Identify which cell holds the provided text, then report its (x, y) central coordinate. 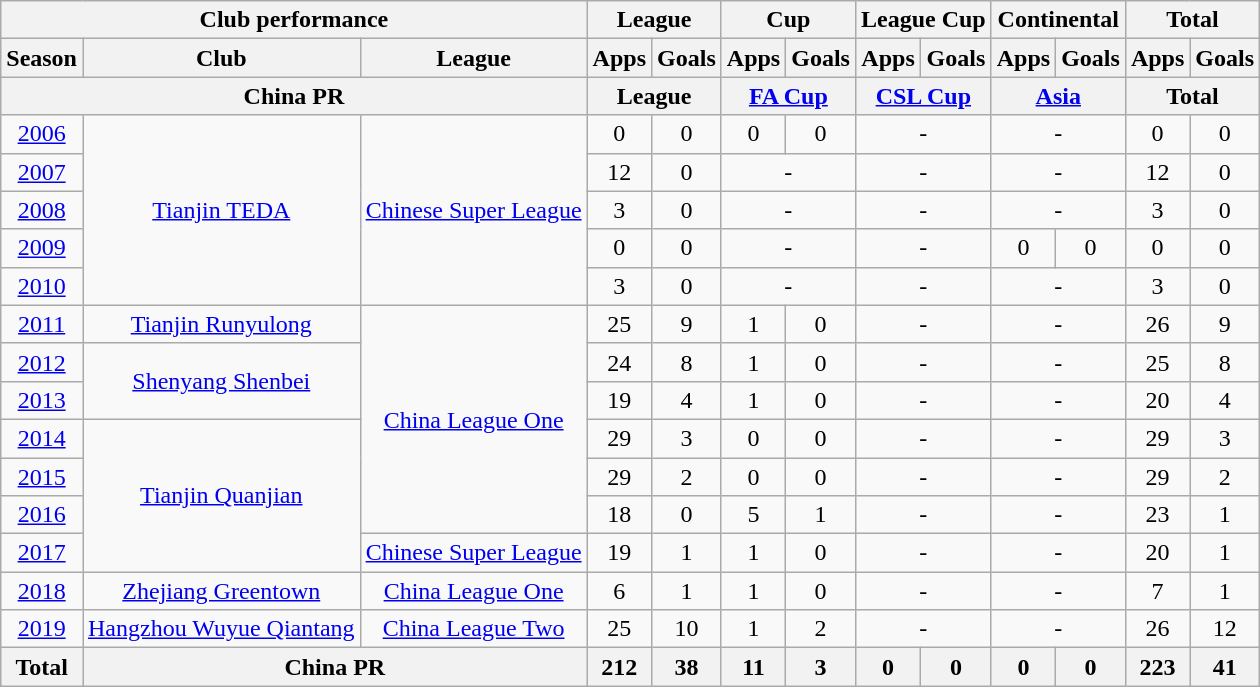
2010 (42, 286)
10 (687, 629)
Zhejiang Greentown (221, 591)
2018 (42, 591)
23 (1157, 515)
2013 (42, 400)
2009 (42, 248)
2008 (42, 210)
Club (221, 58)
2012 (42, 362)
Tianjin Runyulong (221, 324)
2014 (42, 438)
2011 (42, 324)
Tianjin TEDA (221, 210)
Tianjin Quanjian (221, 495)
38 (687, 667)
5 (753, 515)
Continental (1058, 20)
League Cup (923, 20)
2015 (42, 477)
CSL Cup (923, 96)
2006 (42, 134)
41 (1225, 667)
212 (619, 667)
Shenyang Shenbei (221, 381)
2016 (42, 515)
24 (619, 362)
2019 (42, 629)
Cup (788, 20)
FA Cup (788, 96)
7 (1157, 591)
223 (1157, 667)
18 (619, 515)
2017 (42, 553)
Season (42, 58)
2007 (42, 172)
Asia (1058, 96)
China League Two (474, 629)
6 (619, 591)
11 (753, 667)
Hangzhou Wuyue Qiantang (221, 629)
Club performance (294, 20)
